Provide the (x, y) coordinate of the cell's center where the given text is located.  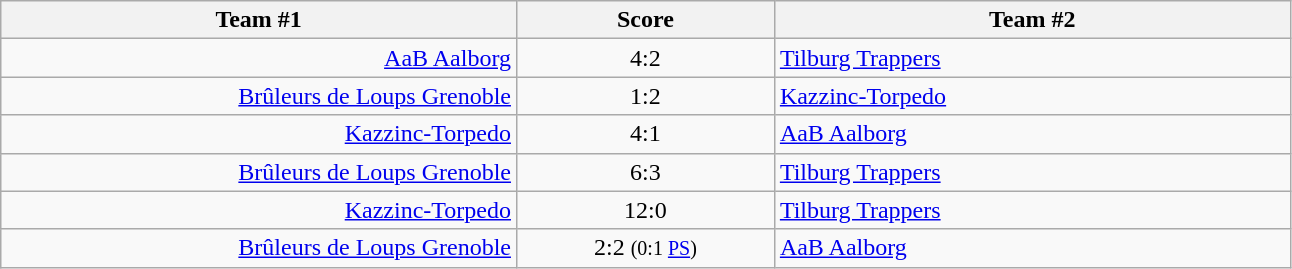
12:0 (645, 210)
2:2 (0:1 PS) (645, 248)
4:2 (645, 58)
Team #1 (259, 20)
Score (645, 20)
Team #2 (1032, 20)
1:2 (645, 96)
4:1 (645, 134)
6:3 (645, 172)
